From the cell containing the given text, extract its center point as (X, Y) coordinate. 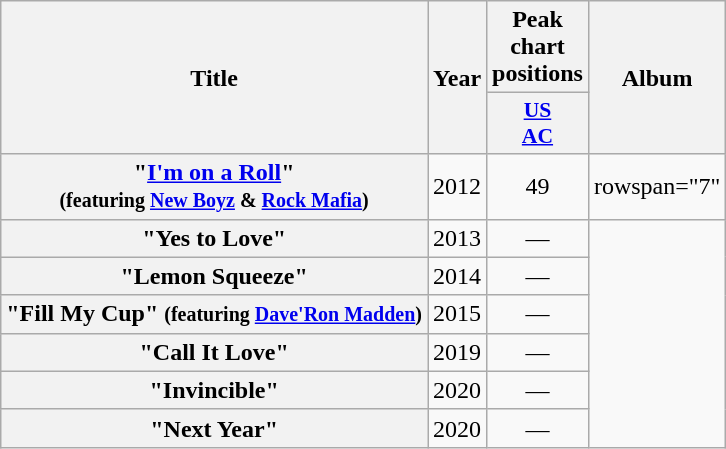
Title (214, 78)
"Call It Love" (214, 352)
"Yes to Love" (214, 238)
2014 (458, 276)
2012 (458, 186)
"Invincible" (214, 390)
2013 (458, 238)
"Lemon Squeeze" (214, 276)
rowspan="7" (657, 186)
"I'm on a Roll"(featuring New Boyz & Rock Mafia) (214, 186)
49 (538, 186)
Year (458, 78)
USAC (538, 124)
"Next Year" (214, 428)
2015 (458, 314)
"Fill My Cup" (featuring Dave'Ron Madden) (214, 314)
2019 (458, 352)
Album (657, 78)
Peak chart positions (538, 47)
